From the cell containing the given text, extract its center point as [x, y] coordinate. 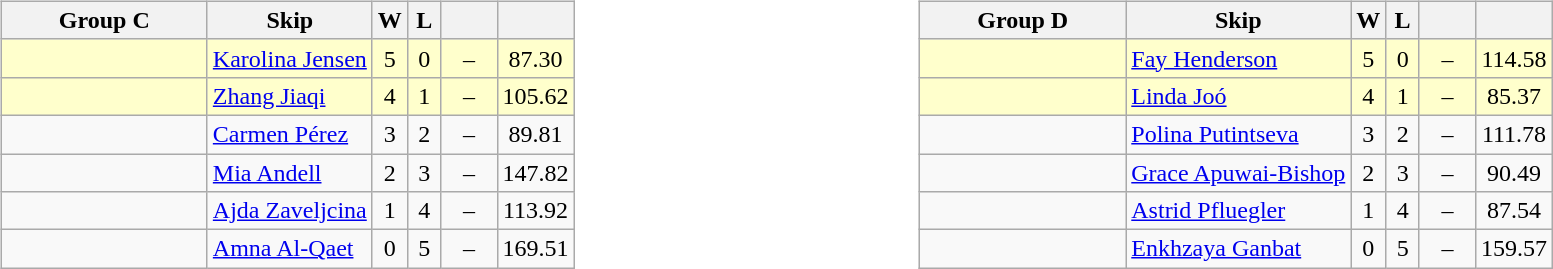
114.58 [1514, 58]
90.49 [1514, 173]
147.82 [536, 173]
Enkhzaya Ganbat [1238, 249]
Linda Joó [1238, 96]
85.37 [1514, 96]
Zhang Jiaqi [290, 96]
113.92 [536, 211]
159.57 [1514, 249]
105.62 [536, 96]
Astrid Pfluegler [1238, 211]
111.78 [1514, 134]
Karolina Jensen [290, 58]
Grace Apuwai-Bishop [1238, 173]
Fay Henderson [1238, 58]
87.30 [536, 58]
Polina Putintseva [1238, 134]
Amna Al-Qaet [290, 249]
87.54 [1514, 211]
Mia Andell [290, 173]
Ajda Zaveljcina [290, 211]
169.51 [536, 249]
Carmen Pérez [290, 134]
Group C [104, 20]
Group D [1023, 20]
89.81 [536, 134]
